Find where the given text appears and provide that cell's center as [x, y] coordinate. 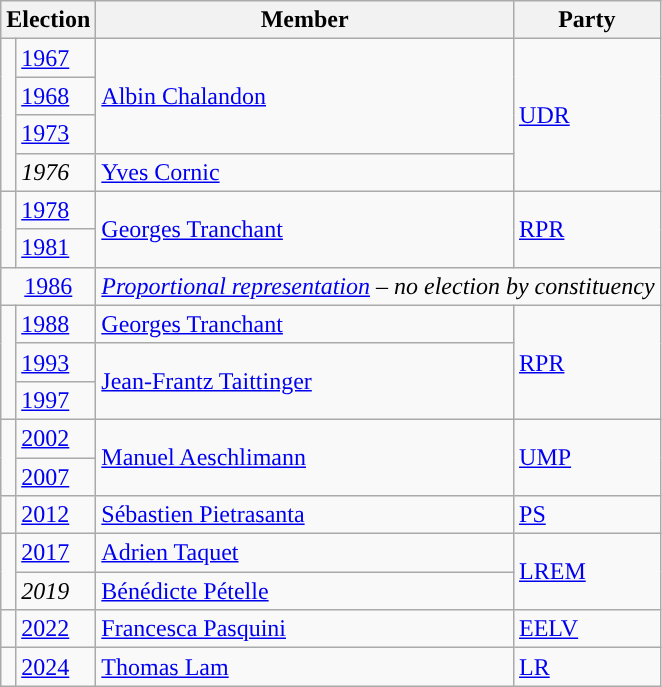
Bénédicte Pételle [305, 591]
1967 [56, 58]
Francesca Pasquini [305, 629]
2012 [56, 515]
1978 [56, 210]
Election [48, 20]
1988 [56, 324]
Yves Cornic [305, 172]
Thomas Lam [305, 667]
1997 [56, 400]
1968 [56, 96]
Member [305, 20]
LR [588, 667]
UDR [588, 115]
2022 [56, 629]
2024 [56, 667]
Proportional representation – no election by constituency [378, 286]
2007 [56, 477]
Sébastien Pietrasanta [305, 515]
Manuel Aeschlimann [305, 457]
1976 [56, 172]
Party [588, 20]
1993 [56, 362]
2017 [56, 553]
2002 [56, 438]
1973 [56, 134]
LREM [588, 572]
1981 [56, 248]
Jean-Frantz Taittinger [305, 381]
UMP [588, 457]
2019 [56, 591]
Albin Chalandon [305, 96]
Adrien Taquet [305, 553]
EELV [588, 629]
1986 [48, 286]
PS [588, 515]
